From the cell containing the given text, extract its center point as (X, Y) coordinate. 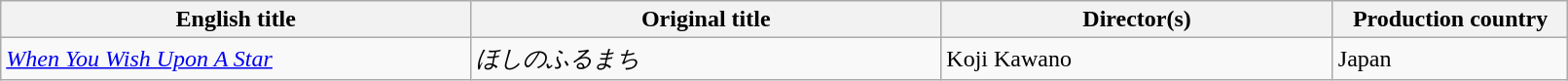
ほしのふるまち (707, 59)
Director(s) (1137, 20)
When You Wish Upon A Star (236, 59)
Japan (1450, 59)
Original title (707, 20)
English title (236, 20)
Koji Kawano (1137, 59)
Production country (1450, 20)
